From the cell containing the given text, extract its center point as (x, y) coordinate. 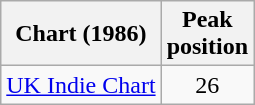
26 (207, 85)
Chart (1986) (81, 34)
UK Indie Chart (81, 85)
Peakposition (207, 34)
